Return (x, y) of the center of cell containing provided text 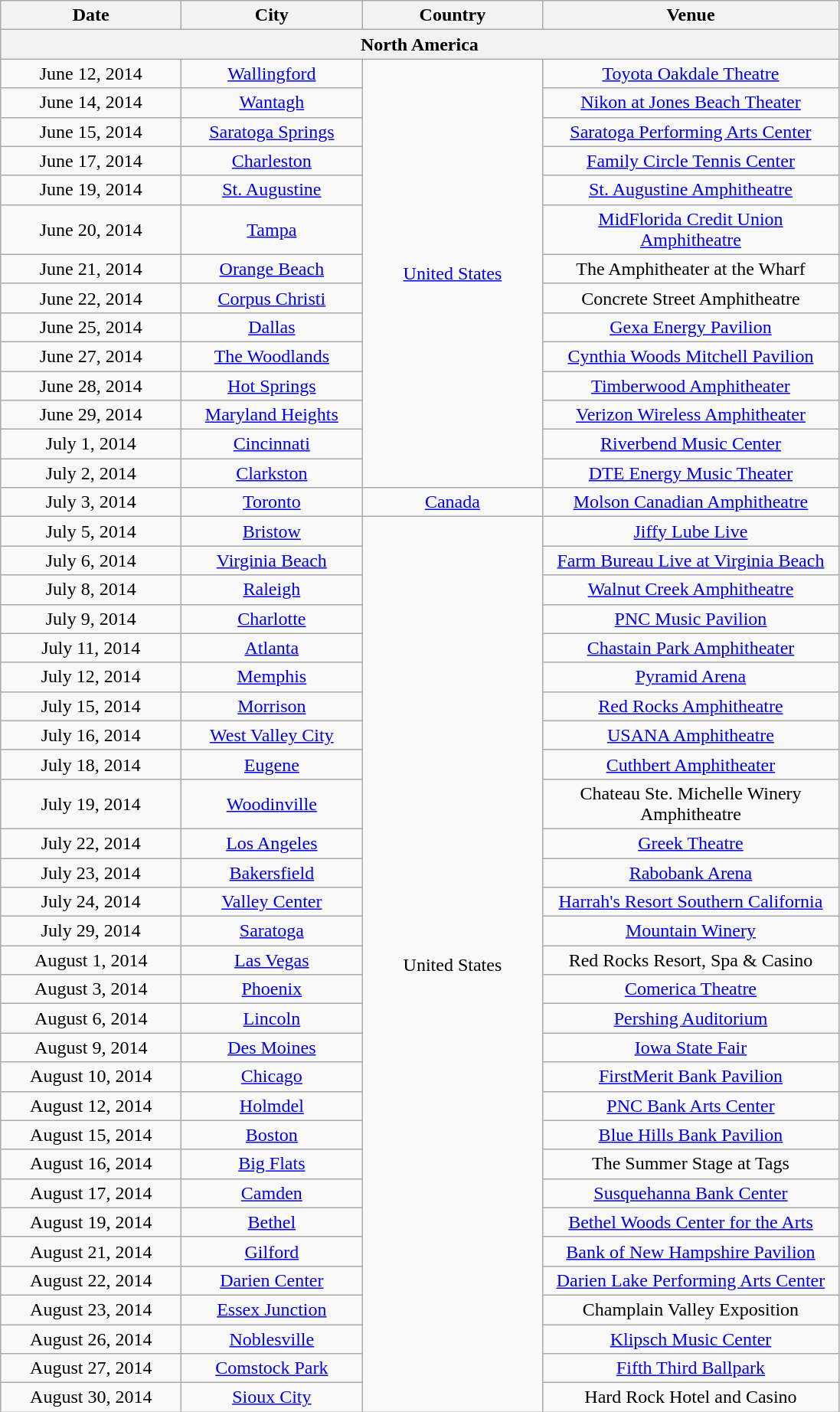
Riverbend Music Center (691, 444)
Maryland Heights (272, 415)
August 12, 2014 (91, 1106)
Essex Junction (272, 1309)
Eugene (272, 764)
July 12, 2014 (91, 677)
July 11, 2014 (91, 648)
Red Rocks Resort, Spa & Casino (691, 960)
Memphis (272, 677)
August 23, 2014 (91, 1309)
Wantagh (272, 103)
Blue Hills Bank Pavilion (691, 1135)
City (272, 15)
August 27, 2014 (91, 1368)
July 19, 2014 (91, 804)
June 19, 2014 (91, 190)
August 1, 2014 (91, 960)
Bakersfield (272, 872)
Country (453, 15)
Atlanta (272, 648)
Gilford (272, 1251)
June 17, 2014 (91, 161)
Toyota Oakdale Theatre (691, 74)
Big Flats (272, 1164)
July 9, 2014 (91, 619)
The Woodlands (272, 356)
Bank of New Hampshire Pavilion (691, 1251)
June 29, 2014 (91, 415)
Jiffy Lube Live (691, 531)
Gexa Energy Pavilion (691, 327)
Fifth Third Ballpark (691, 1368)
Camden (272, 1193)
July 24, 2014 (91, 902)
Valley Center (272, 902)
Red Rocks Amphitheatre (691, 706)
June 28, 2014 (91, 385)
July 15, 2014 (91, 706)
Saratoga (272, 931)
August 19, 2014 (91, 1222)
Boston (272, 1135)
Los Angeles (272, 843)
Molson Canadian Amphitheatre (691, 502)
August 3, 2014 (91, 989)
Bethel Woods Center for the Arts (691, 1222)
Greek Theatre (691, 843)
Tampa (272, 230)
DTE Energy Music Theater (691, 473)
Pershing Auditorium (691, 1018)
Comerica Theatre (691, 989)
August 6, 2014 (91, 1018)
Darien Lake Performing Arts Center (691, 1280)
Noblesville (272, 1339)
July 3, 2014 (91, 502)
Family Circle Tennis Center (691, 161)
Virginia Beach (272, 561)
August 17, 2014 (91, 1193)
St. Augustine (272, 190)
St. Augustine Amphitheatre (691, 190)
July 6, 2014 (91, 561)
July 16, 2014 (91, 735)
Iowa State Fair (691, 1048)
Susquehanna Bank Center (691, 1193)
Lincoln (272, 1018)
Sioux City (272, 1397)
Date (91, 15)
July 23, 2014 (91, 872)
Corpus Christi (272, 298)
Venue (691, 15)
August 15, 2014 (91, 1135)
Timberwood Amphitheater (691, 385)
July 2, 2014 (91, 473)
Bristow (272, 531)
Canada (453, 502)
PNC Bank Arts Center (691, 1106)
Wallingford (272, 74)
August 26, 2014 (91, 1339)
MidFlorida Credit Union Amphitheatre (691, 230)
The Summer Stage at Tags (691, 1164)
FirstMerit Bank Pavilion (691, 1077)
Chateau Ste. Michelle Winery Amphitheatre (691, 804)
Farm Bureau Live at Virginia Beach (691, 561)
Dallas (272, 327)
Cynthia Woods Mitchell Pavilion (691, 356)
Cuthbert Amphitheater (691, 764)
July 8, 2014 (91, 590)
Harrah's Resort Southern California (691, 902)
Las Vegas (272, 960)
USANA Amphitheatre (691, 735)
June 14, 2014 (91, 103)
West Valley City (272, 735)
June 12, 2014 (91, 74)
June 21, 2014 (91, 269)
Saratoga Performing Arts Center (691, 132)
Phoenix (272, 989)
The Amphitheater at the Wharf (691, 269)
Hard Rock Hotel and Casino (691, 1397)
July 1, 2014 (91, 444)
Bethel (272, 1222)
June 22, 2014 (91, 298)
June 15, 2014 (91, 132)
Morrison (272, 706)
Clarkston (272, 473)
August 21, 2014 (91, 1251)
Champlain Valley Exposition (691, 1309)
Holmdel (272, 1106)
Concrete Street Amphitheatre (691, 298)
Verizon Wireless Amphitheater (691, 415)
Raleigh (272, 590)
Charlotte (272, 619)
Charleston (272, 161)
Pyramid Arena (691, 677)
August 9, 2014 (91, 1048)
Orange Beach (272, 269)
July 22, 2014 (91, 843)
July 29, 2014 (91, 931)
July 18, 2014 (91, 764)
Comstock Park (272, 1368)
Saratoga Springs (272, 132)
PNC Music Pavilion (691, 619)
Hot Springs (272, 385)
Des Moines (272, 1048)
June 20, 2014 (91, 230)
Nikon at Jones Beach Theater (691, 103)
Cincinnati (272, 444)
August 16, 2014 (91, 1164)
Klipsch Music Center (691, 1339)
Darien Center (272, 1280)
June 27, 2014 (91, 356)
August 10, 2014 (91, 1077)
August 22, 2014 (91, 1280)
Mountain Winery (691, 931)
Toronto (272, 502)
Chicago (272, 1077)
Chastain Park Amphitheater (691, 648)
July 5, 2014 (91, 531)
Walnut Creek Amphitheatre (691, 590)
Rabobank Arena (691, 872)
June 25, 2014 (91, 327)
August 30, 2014 (91, 1397)
North America (420, 44)
Woodinville (272, 804)
